Search for the cell housing the specified text and yield its [X, Y] center coordinate. 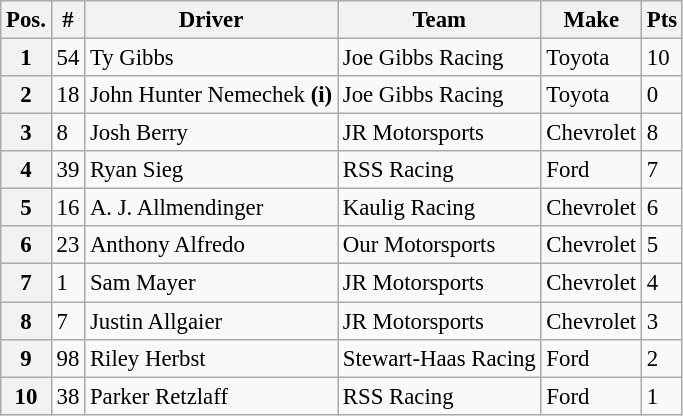
18 [68, 95]
38 [68, 396]
A. J. Allmendinger [212, 208]
# [68, 20]
23 [68, 245]
John Hunter Nemechek (i) [212, 95]
Kaulig Racing [440, 208]
0 [662, 95]
Riley Herbst [212, 358]
Josh Berry [212, 133]
Pts [662, 20]
Pos. [26, 20]
Sam Mayer [212, 283]
Our Motorsports [440, 245]
Ryan Sieg [212, 170]
Justin Allgaier [212, 321]
Stewart-Haas Racing [440, 358]
Make [591, 20]
Parker Retzlaff [212, 396]
9 [26, 358]
39 [68, 170]
Driver [212, 20]
54 [68, 58]
Team [440, 20]
Ty Gibbs [212, 58]
98 [68, 358]
Anthony Alfredo [212, 245]
16 [68, 208]
